Output the [X, Y] coordinate of the center of the cell containing the given text.  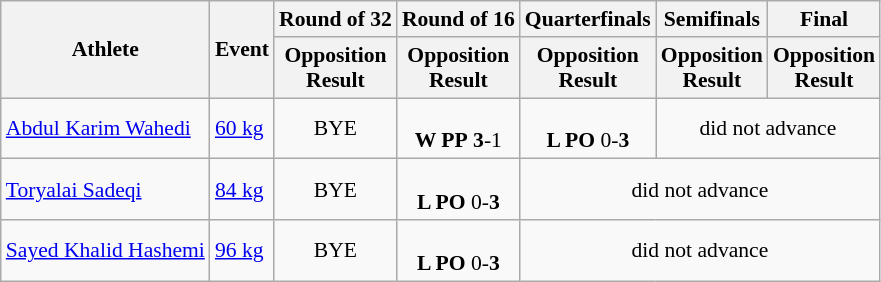
Semifinals [712, 19]
Athlete [106, 50]
Quarterfinals [588, 19]
Round of 16 [458, 19]
Abdul Karim Wahedi [106, 128]
84 kg [242, 190]
W PP 3-1 [458, 128]
96 kg [242, 250]
60 kg [242, 128]
Event [242, 50]
Toryalai Sadeqi [106, 190]
Round of 32 [336, 19]
Sayed Khalid Hashemi [106, 250]
Final [824, 19]
